Return the (X, Y) coordinate for the center point of the cell that contains the specified text.  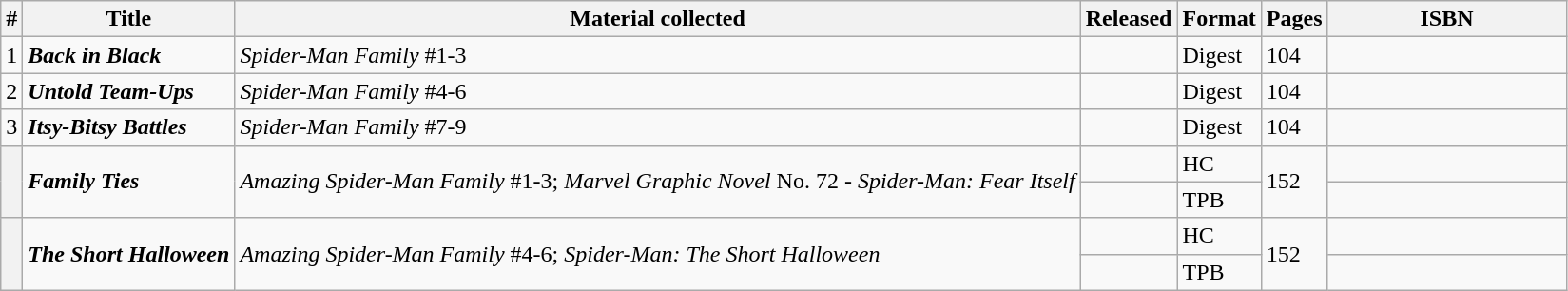
2 (11, 91)
Format (1219, 19)
Released (1129, 19)
Spider-Man Family #4-6 (658, 91)
3 (11, 127)
Material collected (658, 19)
ISBN (1447, 19)
Amazing Spider-Man Family #4-6; Spider-Man: The Short Halloween (658, 254)
Untold Team-Ups (129, 91)
Pages (1294, 19)
Back in Black (129, 55)
Amazing Spider-Man Family #1-3; Marvel Graphic Novel No. 72 - Spider-Man: Fear Itself (658, 182)
Title (129, 19)
Family Ties (129, 182)
# (11, 19)
Itsy-Bitsy Battles (129, 127)
The Short Halloween (129, 254)
Spider-Man Family #7-9 (658, 127)
1 (11, 55)
Spider-Man Family #1-3 (658, 55)
